Output the [X, Y] coordinate of the center of the cell containing the given text.  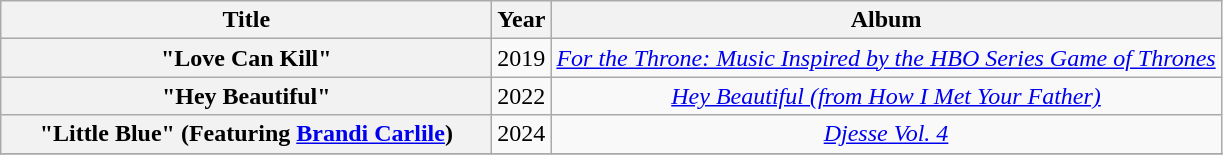
2022 [522, 96]
"Little Blue" (Featuring Brandi Carlile) [246, 134]
Hey Beautiful (from How I Met Your Father) [886, 96]
"Love Can Kill" [246, 58]
Title [246, 20]
Year [522, 20]
Album [886, 20]
Djesse Vol. 4 [886, 134]
"Hey Beautiful" [246, 96]
For the Throne: Music Inspired by the HBO Series Game of Thrones [886, 58]
2019 [522, 58]
2024 [522, 134]
